Search for the cell housing the specified text and yield its [X, Y] center coordinate. 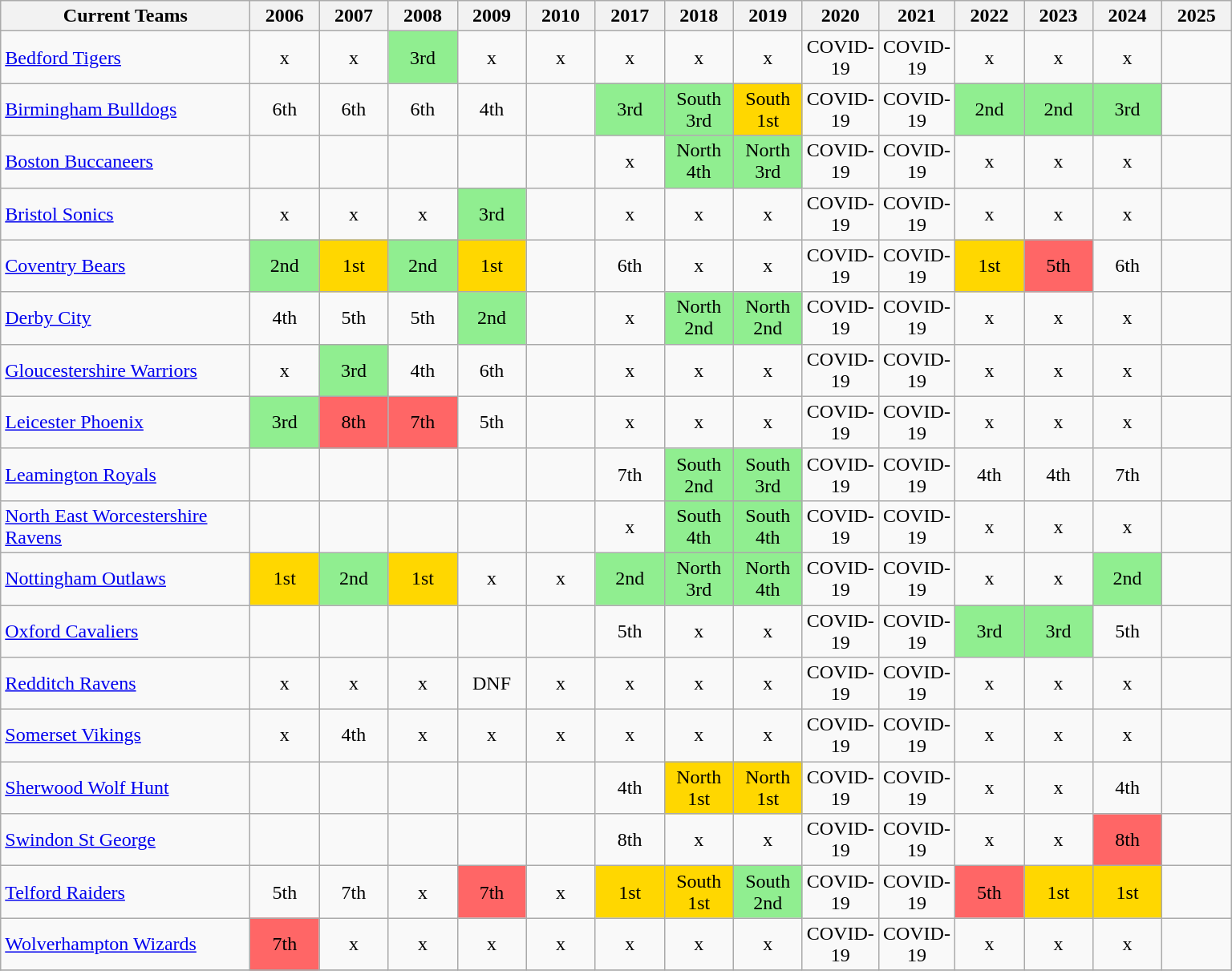
Birmingham Bulldogs [125, 109]
Swindon St George [125, 840]
2010 [561, 16]
2025 [1197, 16]
2019 [768, 16]
2020 [841, 16]
2017 [630, 16]
2008 [423, 16]
2023 [1058, 16]
2009 [492, 16]
Leamington Royals [125, 475]
Oxford Cavaliers [125, 630]
Sherwood Wolf Hunt [125, 787]
2021 [916, 16]
Bristol Sonics [125, 213]
Nottingham Outlaws [125, 579]
Gloucestershire Warriors [125, 370]
2024 [1128, 16]
Derby City [125, 318]
Coventry Bears [125, 266]
Redditch Ravens [125, 683]
North East Worcestershire Ravens [125, 526]
Somerset Vikings [125, 736]
2007 [354, 16]
2006 [285, 16]
2018 [699, 16]
Boston Buccaneers [125, 162]
Wolverhampton Wizards [125, 945]
Telford Raiders [125, 892]
Bedford Tigers [125, 58]
Leicester Phoenix [125, 422]
DNF [492, 683]
Current Teams [125, 16]
2022 [989, 16]
